Locate the cell with the specified text and output its (X, Y) center coordinate. 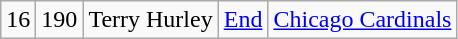
Chicago Cardinals (362, 20)
16 (18, 20)
190 (60, 20)
Terry Hurley (150, 20)
End (243, 20)
